Pinpoint the cell where the given text exists, returning its [X, Y] midpoint coordinate. 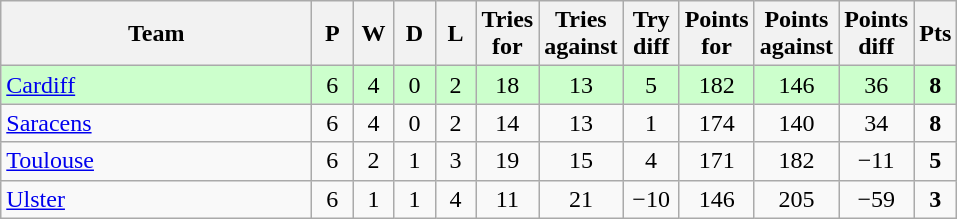
Toulouse [156, 161]
Points against [796, 34]
D [414, 34]
Tries against [581, 34]
11 [508, 199]
14 [508, 123]
Points diff [876, 34]
34 [876, 123]
L [456, 34]
W [374, 34]
−10 [651, 199]
Team [156, 34]
Points for [716, 34]
174 [716, 123]
Ulster [156, 199]
Pts [936, 34]
171 [716, 161]
19 [508, 161]
Tries for [508, 34]
P [332, 34]
−59 [876, 199]
−11 [876, 161]
15 [581, 161]
21 [581, 199]
36 [876, 85]
140 [796, 123]
Try diff [651, 34]
Saracens [156, 123]
18 [508, 85]
205 [796, 199]
Cardiff [156, 85]
